Capture the cell that displays the provided text and extract its (X, Y) central coordinate. 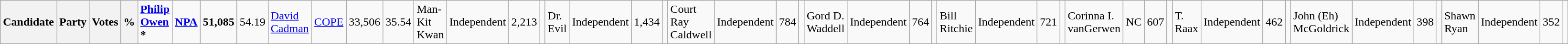
54.19 (252, 22)
Gord D. Waddell (825, 22)
Man-Kit Kwan (430, 22)
David Cadman (289, 22)
Party (73, 22)
NPA (186, 22)
1,434 (647, 22)
T. Raax (1186, 22)
Philip Owen * (155, 22)
Candidate (29, 22)
462 (1274, 22)
Dr. Evil (557, 22)
398 (1425, 22)
COPE (329, 22)
Shawn Ryan (1460, 22)
784 (787, 22)
Votes (105, 22)
John (Eh) McGoldrick (1321, 22)
33,506 (365, 22)
764 (921, 22)
Court Ray Caldwell (691, 22)
607 (1156, 22)
35.54 (398, 22)
721 (1049, 22)
2,213 (524, 22)
Bill Ritchie (956, 22)
Corinna I. vanGerwen (1094, 22)
352 (1551, 22)
% (129, 22)
51,085 (219, 22)
NC (1134, 22)
